For the text-containing cell, return its midpoint in (X, Y) coordinate format. 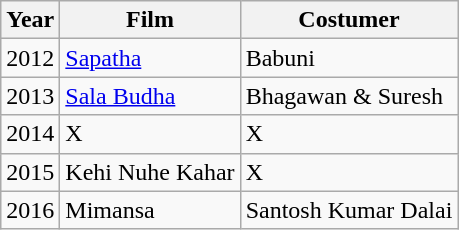
Babuni (349, 58)
Sapatha (150, 58)
Sala Budha (150, 96)
Mimansa (150, 210)
Kehi Nuhe Kahar (150, 172)
2016 (30, 210)
Film (150, 20)
2012 (30, 58)
2013 (30, 96)
Year (30, 20)
2015 (30, 172)
Santosh Kumar Dalai (349, 210)
2014 (30, 134)
Costumer (349, 20)
Bhagawan & Suresh (349, 96)
